Capture the cell that displays the provided text and extract its (X, Y) central coordinate. 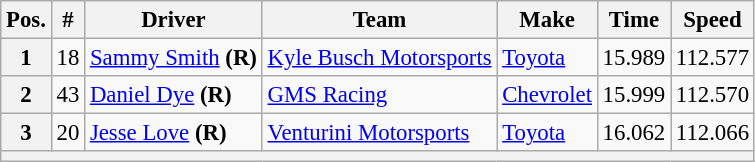
15.989 (634, 58)
18 (68, 58)
Daniel Dye (R) (174, 95)
112.577 (713, 58)
112.570 (713, 95)
Jesse Love (R) (174, 133)
Sammy Smith (R) (174, 58)
Team (380, 20)
Make (547, 20)
Driver (174, 20)
Chevrolet (547, 95)
43 (68, 95)
GMS Racing (380, 95)
1 (26, 58)
16.062 (634, 133)
Time (634, 20)
2 (26, 95)
15.999 (634, 95)
Venturini Motorsports (380, 133)
Speed (713, 20)
Kyle Busch Motorsports (380, 58)
20 (68, 133)
112.066 (713, 133)
# (68, 20)
Pos. (26, 20)
3 (26, 133)
